Return [X, Y] of the center of cell containing provided text 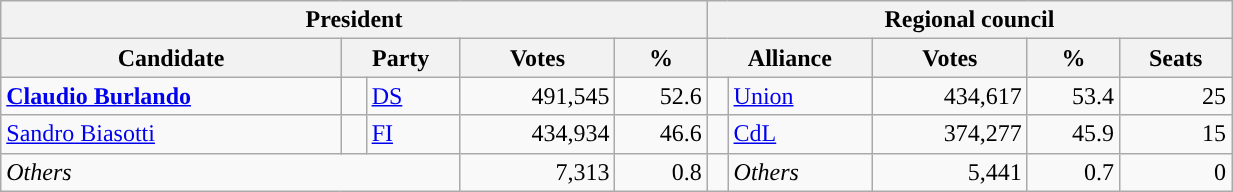
FI [413, 134]
CdL [800, 134]
Regional council [969, 20]
5,441 [950, 172]
Party [400, 58]
DS [413, 96]
Candidate [171, 58]
15 [1176, 134]
52.6 [661, 96]
Claudio Burlando [171, 96]
434,934 [538, 134]
491,545 [538, 96]
Union [800, 96]
0.7 [1073, 172]
25 [1176, 96]
Sandro Biasotti [171, 134]
45.9 [1073, 134]
Seats [1176, 58]
President [354, 20]
Alliance [790, 58]
53.4 [1073, 96]
0.8 [661, 172]
7,313 [538, 172]
0 [1176, 172]
374,277 [950, 134]
434,617 [950, 96]
46.6 [661, 134]
